Extract the (X, Y) coordinate from the center of the cell holding the provided text.  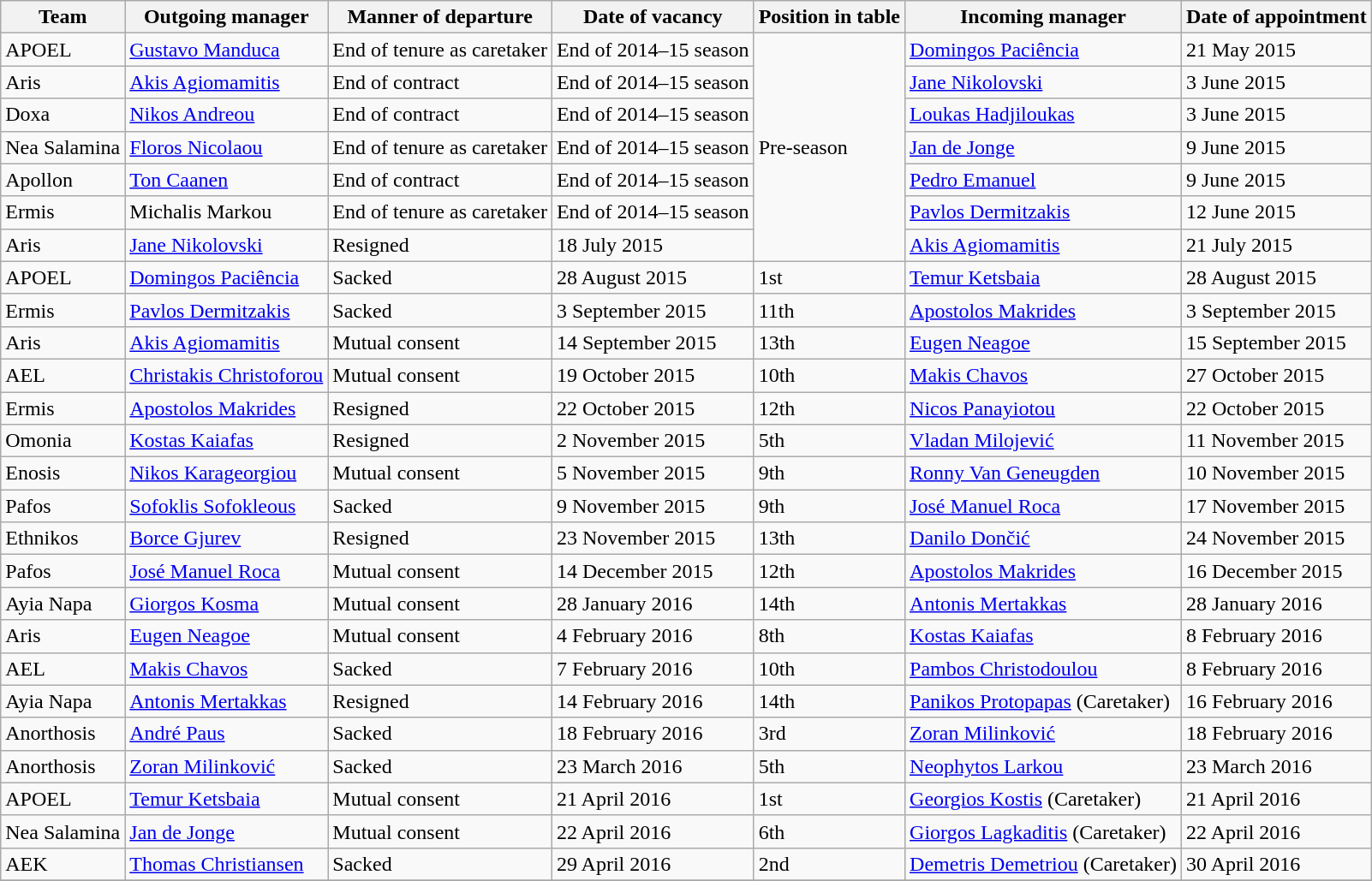
Michalis Markou (226, 212)
Position in table (829, 17)
Manner of departure (440, 17)
2 November 2015 (653, 441)
14 February 2016 (653, 701)
27 October 2015 (1276, 375)
Outgoing manager (226, 17)
Incoming manager (1043, 17)
5 November 2015 (653, 473)
Doxa (63, 115)
Nikos Karageorgiou (226, 473)
16 February 2016 (1276, 701)
Enosis (63, 473)
Panikos Protopapas (Caretaker) (1043, 701)
Thomas Christiansen (226, 864)
Nicos Panayiotou (1043, 408)
Nikos Andreou (226, 115)
Pambos Christodoulou (1043, 669)
Vladan Milojević (1043, 441)
29 April 2016 (653, 864)
11th (829, 310)
4 February 2016 (653, 636)
18 July 2015 (653, 245)
19 October 2015 (653, 375)
21 May 2015 (1276, 50)
Date of appointment (1276, 17)
14 December 2015 (653, 571)
30 April 2016 (1276, 864)
Ethnikos (63, 539)
Omonia (63, 441)
3rd (829, 734)
Neophytos Larkou (1043, 766)
23 November 2015 (653, 539)
Floros Nicolaou (226, 147)
Loukas Hadjiloukas (1043, 115)
17 November 2015 (1276, 506)
Pre-season (829, 147)
11 November 2015 (1276, 441)
Giorgos Lagkaditis (Caretaker) (1043, 831)
14 September 2015 (653, 342)
AEK (63, 864)
16 December 2015 (1276, 571)
Ronny Van Geneugden (1043, 473)
Pedro Emanuel (1043, 180)
Christakis Christoforou (226, 375)
12 June 2015 (1276, 212)
10 November 2015 (1276, 473)
Georgios Kostis (Caretaker) (1043, 799)
Sofoklis Sofokleous (226, 506)
15 September 2015 (1276, 342)
Apollon (63, 180)
Team (63, 17)
Danilo Dončić (1043, 539)
8th (829, 636)
2nd (829, 864)
Gustavo Manduca (226, 50)
Giorgos Kosma (226, 604)
André Paus (226, 734)
7 February 2016 (653, 669)
Demetris Demetriou (Caretaker) (1043, 864)
6th (829, 831)
Date of vacancy (653, 17)
Ton Caanen (226, 180)
Borce Gjurev (226, 539)
24 November 2015 (1276, 539)
21 July 2015 (1276, 245)
9 November 2015 (653, 506)
